Identify which cell holds the provided text, then report its (x, y) central coordinate. 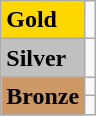
Bronze (43, 96)
Gold (43, 20)
Silver (43, 58)
